Determine the (x, y) coordinate at the center of the cell enclosing the given text.  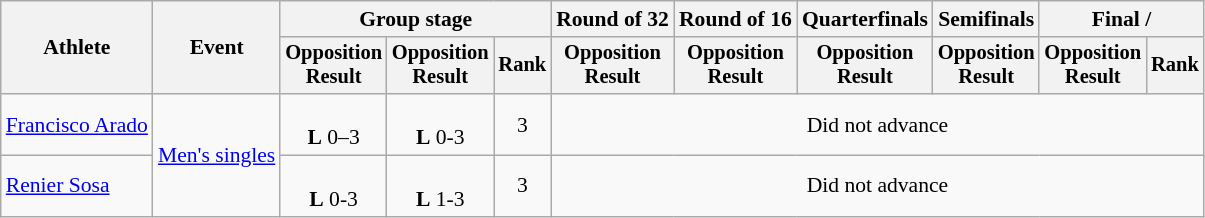
Round of 32 (612, 19)
Renier Sosa (77, 186)
Final / (1121, 19)
Quarterfinals (865, 19)
L 1-3 (440, 186)
Event (216, 48)
L 0–3 (334, 124)
Semifinals (986, 19)
Francisco Arado (77, 124)
Men's singles (216, 155)
Round of 16 (736, 19)
Athlete (77, 48)
Group stage (416, 19)
